Detect which cell encompasses the target text, then output its [x, y] center coordinate. 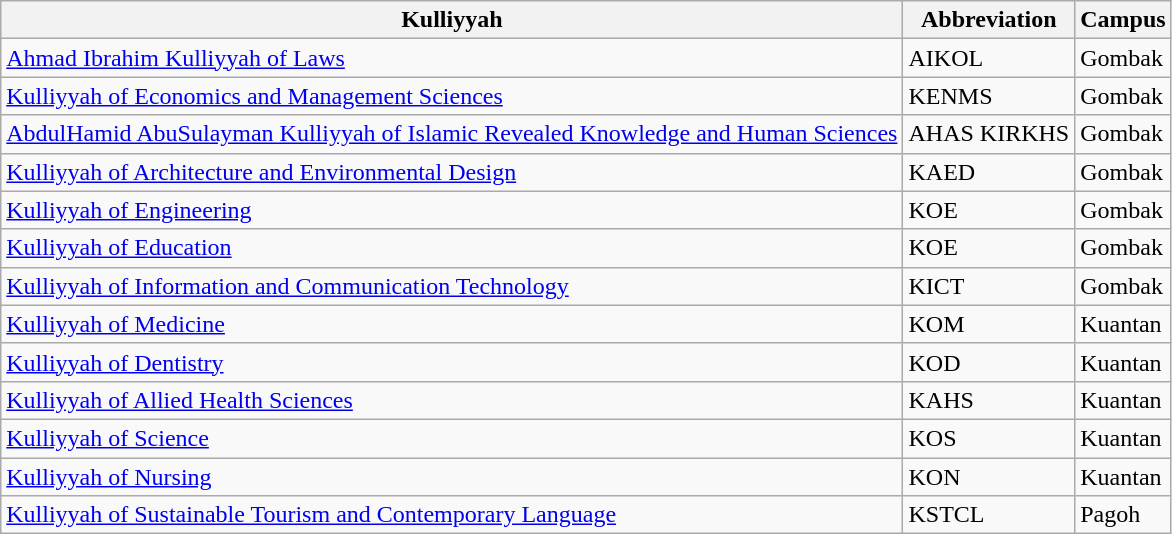
KOD [989, 362]
Pagoh [1123, 515]
Kulliyyah of Allied Health Sciences [452, 400]
Kulliyyah of Science [452, 438]
Ahmad Ibrahim Kulliyyah of Laws [452, 58]
AbdulHamid AbuSulayman Kulliyyah of Islamic Revealed Knowledge and Human Sciences [452, 134]
KICT [989, 286]
Kulliyyah [452, 20]
KON [989, 477]
Kulliyyah of Architecture and Environmental Design [452, 172]
Kulliyyah of Medicine [452, 324]
KOM [989, 324]
KAHS [989, 400]
Kulliyyah of Information and Communication Technology [452, 286]
KSTCL [989, 515]
AIKOL [989, 58]
AHAS KIRKHS [989, 134]
Abbreviation [989, 20]
KENMS [989, 96]
Kulliyyah of Nursing [452, 477]
KOS [989, 438]
Kulliyyah of Economics and Management Sciences [452, 96]
KAED [989, 172]
Kulliyyah of Education [452, 248]
Kulliyyah of Sustainable Tourism and Contemporary Language [452, 515]
Kulliyyah of Dentistry [452, 362]
Kulliyyah of Engineering [452, 210]
Campus [1123, 20]
